Provide the (X, Y) coordinate of the cell's center where the given text is located.  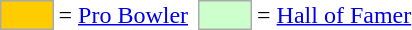
= Pro Bowler (124, 15)
